Capture the cell that displays the provided text and extract its (X, Y) central coordinate. 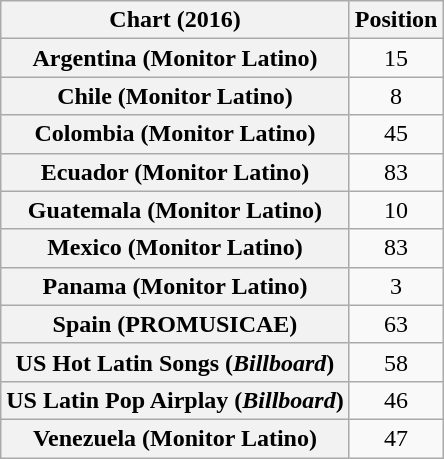
Panama (Monitor Latino) (175, 286)
8 (396, 96)
Venezuela (Monitor Latino) (175, 438)
10 (396, 210)
Ecuador (Monitor Latino) (175, 172)
45 (396, 134)
3 (396, 286)
US Hot Latin Songs (Billboard) (175, 362)
63 (396, 324)
46 (396, 400)
15 (396, 58)
Chart (2016) (175, 20)
Chile (Monitor Latino) (175, 96)
Argentina (Monitor Latino) (175, 58)
Mexico (Monitor Latino) (175, 248)
47 (396, 438)
Position (396, 20)
Colombia (Monitor Latino) (175, 134)
58 (396, 362)
Spain (PROMUSICAE) (175, 324)
Guatemala (Monitor Latino) (175, 210)
US Latin Pop Airplay (Billboard) (175, 400)
